Return the [X, Y] coordinate for the center point of the cell that contains the specified text.  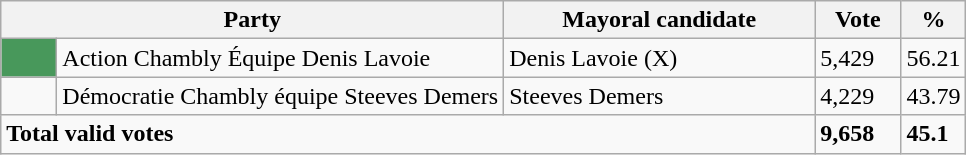
Démocratie Chambly équipe Steeves Demers [280, 96]
9,658 [858, 134]
Total valid votes [408, 134]
5,429 [858, 58]
43.79 [934, 96]
45.1 [934, 134]
56.21 [934, 58]
Denis Lavoie (X) [660, 58]
Party [252, 20]
Vote [858, 20]
Action Chambly Équipe Denis Lavoie [280, 58]
% [934, 20]
4,229 [858, 96]
Steeves Demers [660, 96]
Mayoral candidate [660, 20]
